Provide the [x, y] coordinate of the cell's center where the given text is located.  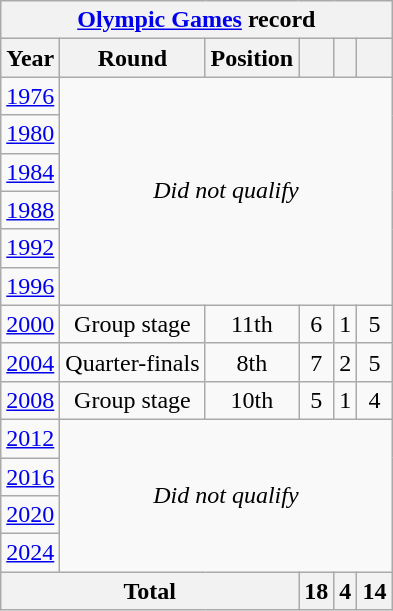
2004 [30, 362]
1988 [30, 210]
10th [252, 400]
1980 [30, 134]
6 [316, 324]
8th [252, 362]
Quarter-finals [132, 362]
11th [252, 324]
14 [374, 591]
2016 [30, 477]
1996 [30, 286]
2020 [30, 515]
2 [346, 362]
Olympic Games record [196, 20]
2024 [30, 553]
Total [150, 591]
18 [316, 591]
2012 [30, 438]
2000 [30, 324]
1992 [30, 248]
1976 [30, 96]
Year [30, 58]
Position [252, 58]
Round [132, 58]
7 [316, 362]
1984 [30, 172]
2008 [30, 400]
